Determine the [X, Y] coordinate at the center of the cell enclosing the given text.  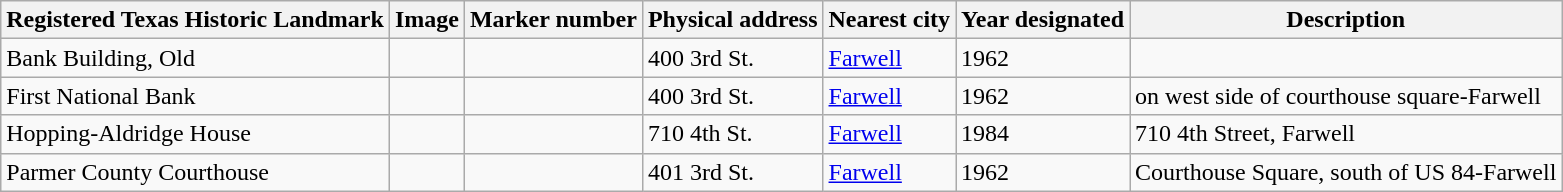
on west side of courthouse square-Farwell [1346, 96]
Parmer County Courthouse [196, 172]
Marker number [553, 20]
Courthouse Square, south of US 84-Farwell [1346, 172]
Description [1346, 20]
Registered Texas Historic Landmark [196, 20]
710 4th Street, Farwell [1346, 134]
Bank Building, Old [196, 58]
Hopping-Aldridge House [196, 134]
Image [426, 20]
First National Bank [196, 96]
1984 [1043, 134]
Physical address [732, 20]
401 3rd St. [732, 172]
710 4th St. [732, 134]
Nearest city [890, 20]
Year designated [1043, 20]
